Find where the given text appears and provide that cell's center as [x, y] coordinate. 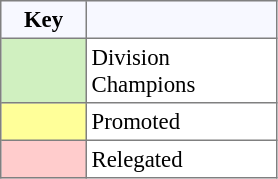
Division Champions [181, 70]
Promoted [181, 122]
Key [44, 20]
Relegated [181, 159]
